Locate the cell with the specified text and output its [x, y] center coordinate. 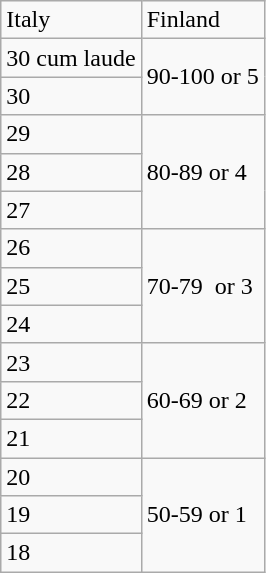
90-100 or 5 [202, 77]
25 [71, 286]
27 [71, 210]
19 [71, 515]
22 [71, 400]
30 cum laude [71, 58]
24 [71, 324]
70-79 or 3 [202, 286]
20 [71, 477]
Italy [71, 20]
26 [71, 248]
28 [71, 172]
18 [71, 553]
23 [71, 362]
50-59 or 1 [202, 515]
60-69 or 2 [202, 400]
80-89 or 4 [202, 172]
21 [71, 438]
29 [71, 134]
30 [71, 96]
Finland [202, 20]
